Provide the (x, y) coordinate of the cell's center where the given text is located.  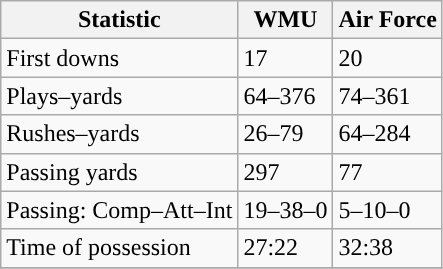
17 (286, 58)
Statistic (120, 20)
64–376 (286, 96)
27:22 (286, 248)
26–79 (286, 134)
Time of possession (120, 248)
20 (388, 58)
64–284 (388, 134)
32:38 (388, 248)
5–10–0 (388, 210)
297 (286, 172)
WMU (286, 20)
77 (388, 172)
74–361 (388, 96)
Passing yards (120, 172)
First downs (120, 58)
Rushes–yards (120, 134)
Plays–yards (120, 96)
Passing: Comp–Att–Int (120, 210)
Air Force (388, 20)
19–38–0 (286, 210)
